Output the (x, y) coordinate of the center of the cell containing the given text.  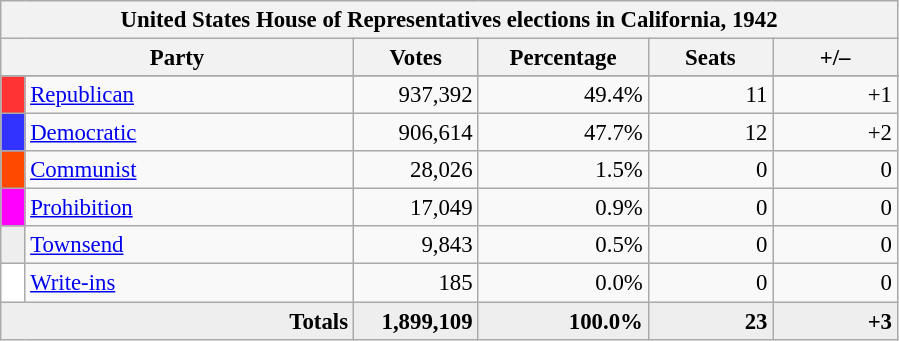
+2 (836, 133)
Totals (178, 321)
United States House of Representatives elections in California, 1942 (450, 20)
0.5% (563, 245)
100.0% (563, 321)
937,392 (416, 95)
+3 (836, 321)
49.4% (563, 95)
11 (710, 95)
28,026 (416, 170)
0.9% (563, 208)
Party (178, 58)
47.7% (563, 133)
185 (416, 283)
1.5% (563, 170)
+/– (836, 58)
Votes (416, 58)
Percentage (563, 58)
12 (710, 133)
Prohibition (189, 208)
0.0% (563, 283)
9,843 (416, 245)
Townsend (189, 245)
+1 (836, 95)
Write-ins (189, 283)
906,614 (416, 133)
Seats (710, 58)
1,899,109 (416, 321)
Democratic (189, 133)
Republican (189, 95)
Communist (189, 170)
23 (710, 321)
17,049 (416, 208)
